Pinpoint the cell where the given text exists, returning its [x, y] midpoint coordinate. 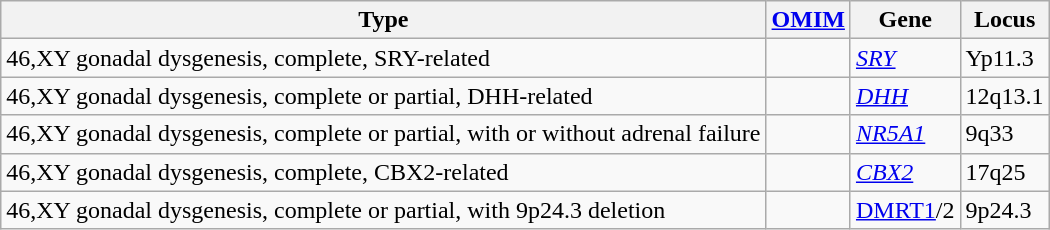
46,XY gonadal dysgenesis, complete, CBX2-related [384, 172]
CBX2 [905, 172]
NR5A1 [905, 134]
46,XY gonadal dysgenesis, complete, SRY-related [384, 58]
9q33 [1004, 134]
Type [384, 20]
12q13.1 [1004, 96]
46,XY gonadal dysgenesis, complete or partial, with or without adrenal failure [384, 134]
Yp11.3 [1004, 58]
9p24.3 [1004, 210]
46,XY gonadal dysgenesis, complete or partial, with 9p24.3 deletion [384, 210]
OMIM [808, 20]
DHH [905, 96]
Locus [1004, 20]
17q25 [1004, 172]
DMRT1/2 [905, 210]
Gene [905, 20]
46,XY gonadal dysgenesis, complete or partial, DHH-related [384, 96]
SRY [905, 58]
